Detect which cell encompasses the target text, then output its [x, y] center coordinate. 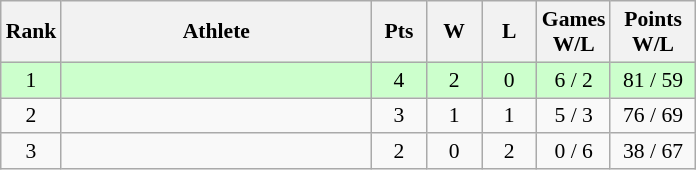
0 / 6 [574, 152]
Athlete [216, 32]
38 / 67 [652, 152]
Pts [398, 32]
Rank [32, 32]
L [510, 32]
4 [398, 80]
6 / 2 [574, 80]
81 / 59 [652, 80]
PointsW/L [652, 32]
W [454, 32]
5 / 3 [574, 116]
GamesW/L [574, 32]
76 / 69 [652, 116]
